Determine the [x, y] coordinate at the center of the cell enclosing the given text.  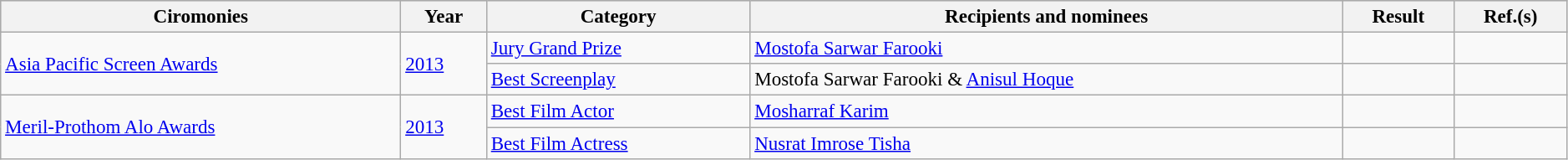
Ref.(s) [1510, 17]
Jury Grand Prize [618, 49]
Best Film Actress [618, 143]
Mosharraf Karim [1047, 111]
Best Film Actor [618, 111]
Year [444, 17]
Meril-Prothom Alo Awards [200, 127]
Result [1398, 17]
Recipients and nominees [1047, 17]
Category [618, 17]
Best Screenplay [618, 80]
Mostofa Sarwar Farooki [1047, 49]
Mostofa Sarwar Farooki & Anisul Hoque [1047, 80]
Ciromonies [200, 17]
Nusrat Imrose Tisha [1047, 143]
Asia Pacific Screen Awards [200, 64]
